Scan for the cell matching the given text and deliver its [X, Y] coordinate at center. 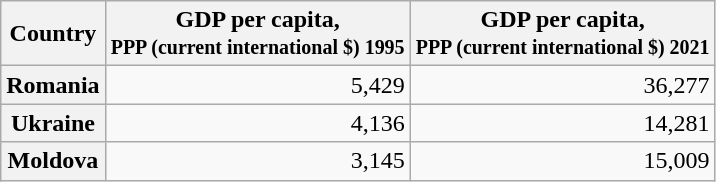
3,145 [258, 161]
GDP per capita, PPP (current international $) 2021 [562, 34]
14,281 [562, 123]
4,136 [258, 123]
15,009 [562, 161]
GDP per capita, PPP (current international $) 1995 [258, 34]
Country [53, 34]
5,429 [258, 85]
Romania [53, 85]
Moldova [53, 161]
Ukraine [53, 123]
36,277 [562, 85]
